Search for the cell housing the specified text and yield its [X, Y] center coordinate. 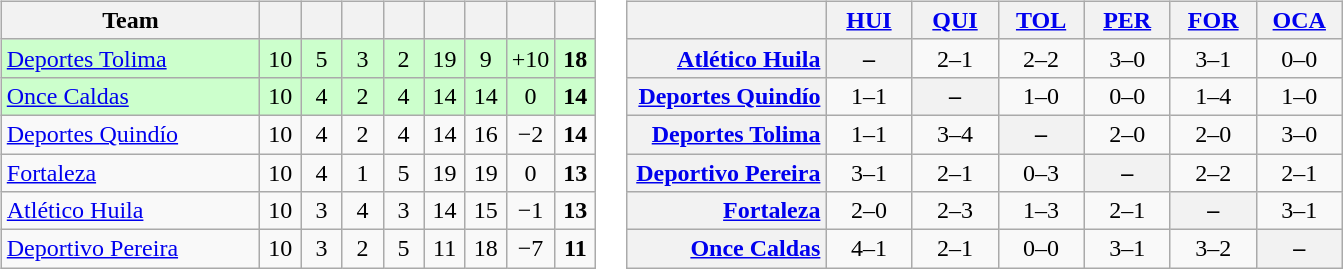
16 [486, 134]
1–4 [1213, 96]
OCA [1299, 20]
−7 [530, 249]
−2 [530, 134]
15 [486, 211]
QUI [955, 20]
Team [130, 20]
3–4 [955, 134]
+10 [530, 58]
1–3 [1041, 211]
2–3 [955, 211]
9 [486, 58]
1 [362, 173]
PER [1127, 20]
HUI [869, 20]
−1 [530, 211]
TOL [1041, 20]
4–1 [869, 249]
0–3 [1041, 173]
FOR [1213, 20]
3–2 [1213, 249]
